Extract the [x, y] coordinate from the center of the cell holding the provided text.  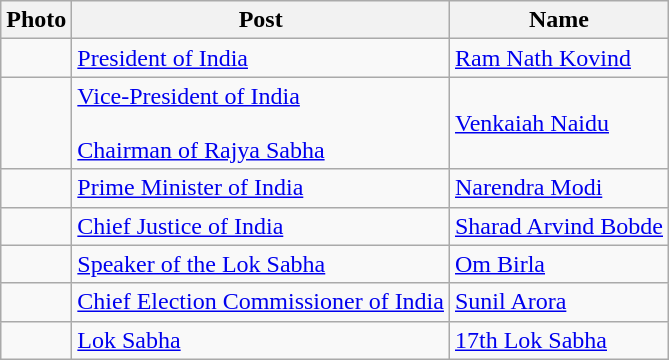
Ram Nath Kovind [558, 58]
Lok Sabha [261, 340]
Speaker of the Lok Sabha [261, 264]
Post [261, 20]
Venkaiah Naidu [558, 123]
Chief Election Commissioner of India [261, 302]
Sharad Arvind Bobde [558, 226]
Narendra Modi [558, 188]
Name [558, 20]
President of India [261, 58]
Photo [36, 20]
Vice-President of IndiaChairman of Rajya Sabha [261, 123]
Prime Minister of India [261, 188]
Om Birla [558, 264]
17th Lok Sabha [558, 340]
Chief Justice of India [261, 226]
Sunil Arora [558, 302]
